Scan for the cell matching the given text and deliver its (X, Y) coordinate at center. 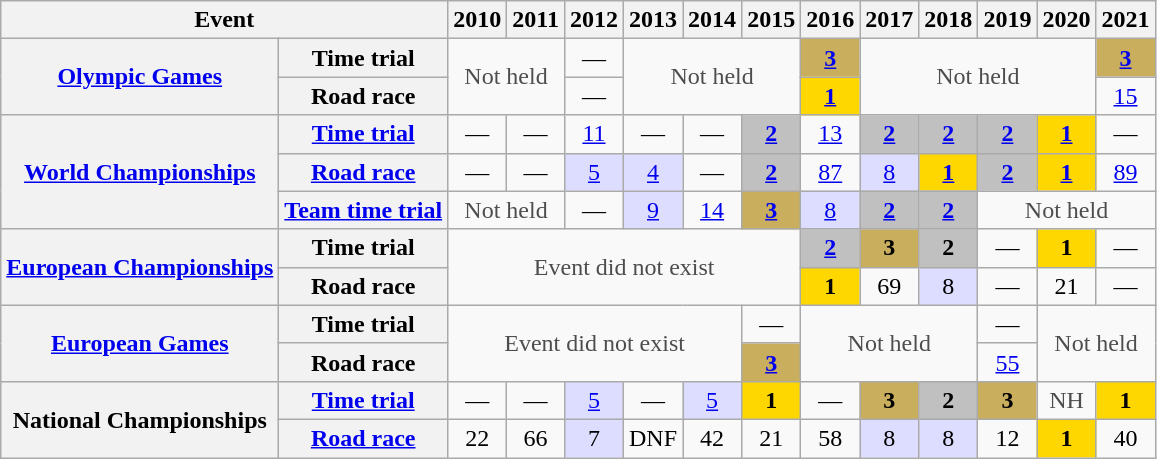
2017 (890, 20)
DNF (652, 438)
2019 (1008, 20)
2013 (652, 20)
2011 (536, 20)
4 (652, 172)
Olympic Games (140, 77)
Team time trial (364, 210)
European Games (140, 343)
NH (1066, 400)
2012 (594, 20)
55 (1008, 362)
European Championships (140, 267)
69 (890, 286)
2016 (830, 20)
22 (478, 438)
2014 (712, 20)
11 (594, 134)
Event (224, 20)
89 (1126, 172)
66 (536, 438)
2010 (478, 20)
40 (1126, 438)
2020 (1066, 20)
87 (830, 172)
2021 (1126, 20)
National Championships (140, 419)
15 (1126, 96)
2018 (948, 20)
13 (830, 134)
2015 (772, 20)
14 (712, 210)
7 (594, 438)
42 (712, 438)
58 (830, 438)
9 (652, 210)
12 (1008, 438)
World Championships (140, 172)
